Extract the (x, y) coordinate from the center of the cell holding the provided text.  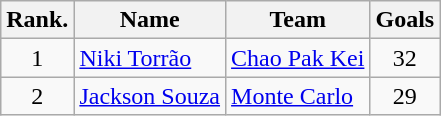
1 (38, 58)
Monte Carlo (298, 96)
Team (298, 20)
32 (405, 58)
Jackson Souza (150, 96)
Chao Pak Kei (298, 58)
Niki Torrão (150, 58)
Goals (405, 20)
2 (38, 96)
Rank. (38, 20)
Name (150, 20)
29 (405, 96)
